Extract the (x, y) coordinate from the center of the cell holding the provided text.  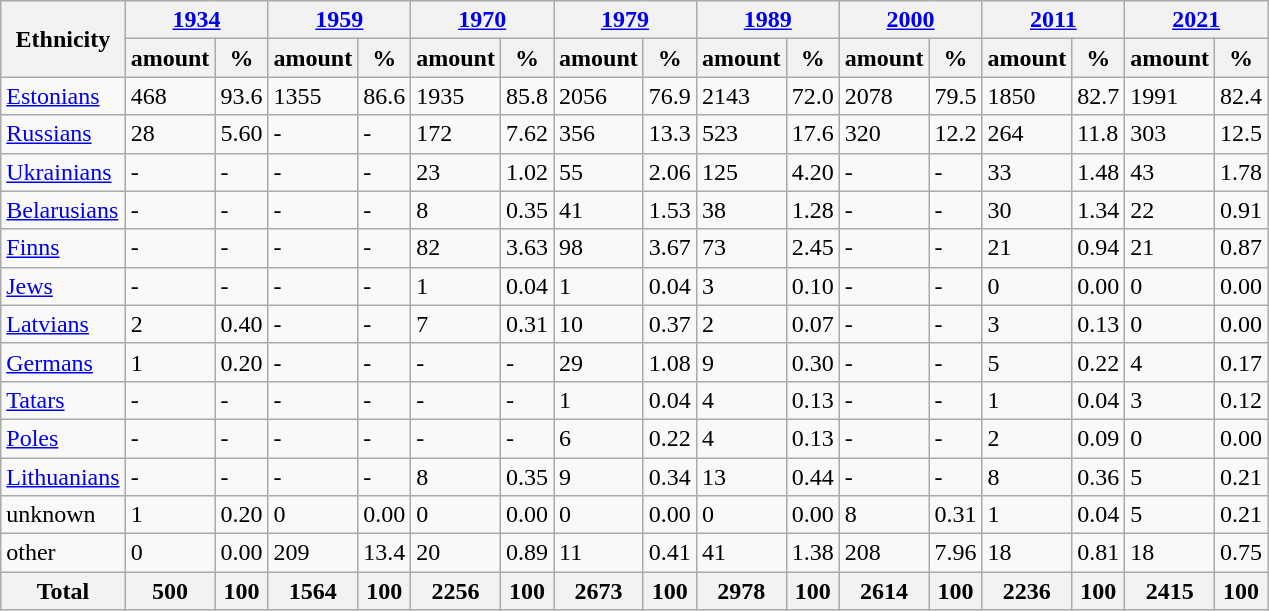
13.4 (384, 553)
0.12 (1242, 400)
2056 (599, 96)
85.8 (526, 96)
500 (170, 591)
13.3 (670, 134)
30 (1027, 210)
1989 (768, 20)
0.37 (670, 324)
2143 (741, 96)
2978 (741, 591)
2415 (1170, 591)
Estonians (63, 96)
303 (1170, 134)
76.9 (670, 96)
86.6 (384, 96)
28 (170, 134)
3.63 (526, 248)
0.17 (1242, 362)
38 (741, 210)
2.06 (670, 172)
2236 (1027, 591)
0.36 (1098, 477)
0.44 (812, 477)
Latvians (63, 324)
Lithuanians (63, 477)
other (63, 553)
1.38 (812, 553)
10 (599, 324)
7.62 (526, 134)
2000 (910, 20)
1.08 (670, 362)
22 (1170, 210)
3.67 (670, 248)
356 (599, 134)
Poles (63, 438)
55 (599, 172)
0.41 (670, 553)
1970 (482, 20)
0.34 (670, 477)
1.28 (812, 210)
1850 (1027, 96)
13 (741, 477)
0.91 (1242, 210)
1355 (313, 96)
1.02 (526, 172)
320 (884, 134)
11 (599, 553)
Total (63, 591)
82.7 (1098, 96)
0.09 (1098, 438)
2256 (456, 591)
0.81 (1098, 553)
93.6 (242, 96)
2011 (1054, 20)
2614 (884, 591)
Germans (63, 362)
1.34 (1098, 210)
468 (170, 96)
20 (456, 553)
0.94 (1098, 248)
Russians (63, 134)
79.5 (956, 96)
1935 (456, 96)
29 (599, 362)
Ethnicity (63, 39)
Belarusians (63, 210)
23 (456, 172)
Finns (63, 248)
125 (741, 172)
2673 (599, 591)
2078 (884, 96)
172 (456, 134)
unknown (63, 515)
2021 (1196, 20)
2.45 (812, 248)
98 (599, 248)
0.87 (1242, 248)
6 (599, 438)
Tatars (63, 400)
208 (884, 553)
264 (1027, 134)
0.30 (812, 362)
72.0 (812, 96)
17.6 (812, 134)
209 (313, 553)
1991 (1170, 96)
1564 (313, 591)
7.96 (956, 553)
523 (741, 134)
1934 (196, 20)
7 (456, 324)
12.2 (956, 134)
1.48 (1098, 172)
82.4 (1242, 96)
1.78 (1242, 172)
Jews (63, 286)
33 (1027, 172)
0.89 (526, 553)
4.20 (812, 172)
0.75 (1242, 553)
43 (1170, 172)
12.5 (1242, 134)
1959 (340, 20)
0.07 (812, 324)
0.10 (812, 286)
5.60 (242, 134)
11.8 (1098, 134)
1979 (626, 20)
Ukrainians (63, 172)
1.53 (670, 210)
0.40 (242, 324)
73 (741, 248)
82 (456, 248)
